From the cell containing the given text, extract its center point as [x, y] coordinate. 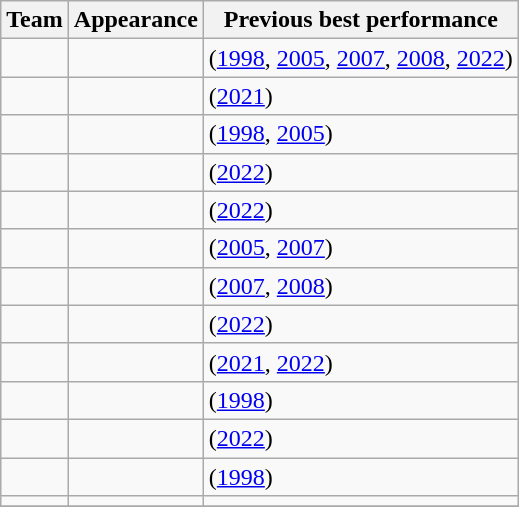
Previous best performance [360, 20]
(1998, 2005) [360, 134]
(1998, 2005, 2007, 2008, 2022) [360, 58]
(2021) [360, 96]
(2005, 2007) [360, 248]
(2007, 2008) [360, 286]
(2021, 2022) [360, 362]
Team [35, 20]
Appearance [136, 20]
